Extract the [x, y] coordinate from the center of the cell holding the provided text.  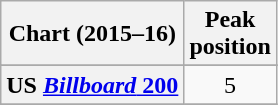
Peak position [230, 34]
Chart (2015–16) [92, 34]
US Billboard 200 [92, 85]
5 [230, 85]
